Find where the given text appears and provide that cell's center as [x, y] coordinate. 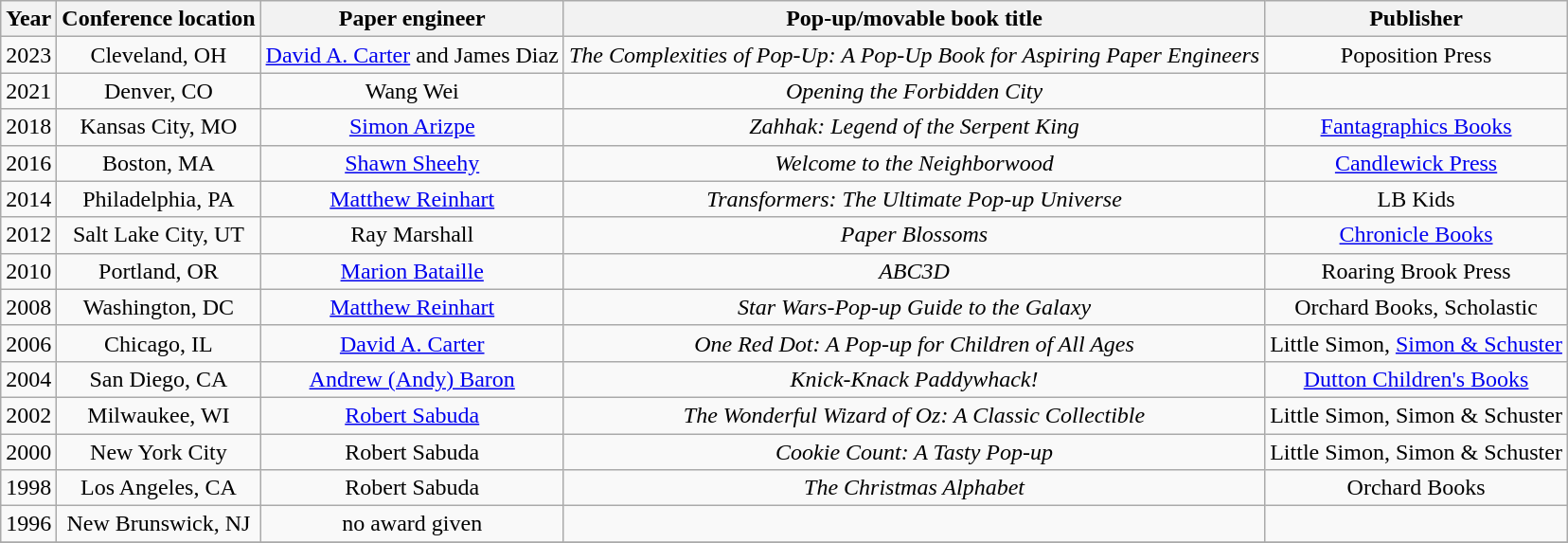
Chronicle Books [1417, 235]
Marion Bataille [412, 271]
2010 [28, 271]
Washington, DC [159, 307]
no award given [412, 524]
Cleveland, OH [159, 55]
Salt Lake City, UT [159, 235]
Kansas City, MO [159, 127]
2008 [28, 307]
Candlewick Press [1417, 163]
The Complexities of Pop-Up: A Pop-Up Book for Aspiring Paper Engineers [914, 55]
Orchard Books, Scholastic [1417, 307]
Knick-Knack Paddywhack! [914, 379]
2016 [28, 163]
Welcome to the Neighborwood [914, 163]
Wang Wei [412, 91]
Transformers: The Ultimate Pop-up Universe [914, 199]
Zahhak: Legend of the Serpent King [914, 127]
2014 [28, 199]
ABC3D [914, 271]
2000 [28, 452]
Opening the Forbidden City [914, 91]
2004 [28, 379]
Milwaukee, WI [159, 415]
David A. Carter and James Diaz [412, 55]
Boston, MA [159, 163]
Paper Blossoms [914, 235]
Ray Marshall [412, 235]
Cookie Count: A Tasty Pop-up [914, 452]
Shawn Sheehy [412, 163]
2023 [28, 55]
Philadelphia, PA [159, 199]
Publisher [1417, 19]
2018 [28, 127]
Paper engineer [412, 19]
Star Wars-Pop-up Guide to the Galaxy [914, 307]
The Wonderful Wizard of Oz: A Classic Collectible [914, 415]
New York City [159, 452]
Conference location [159, 19]
The Christmas Alphabet [914, 488]
Andrew (Andy) Baron [412, 379]
Simon Arizpe [412, 127]
Chicago, IL [159, 343]
2006 [28, 343]
Year [28, 19]
New Brunswick, NJ [159, 524]
Denver, CO [159, 91]
Orchard Books [1417, 488]
Fantagraphics Books [1417, 127]
Pop-up/movable book title [914, 19]
1996 [28, 524]
2012 [28, 235]
San Diego, CA [159, 379]
Dutton Children's Books [1417, 379]
David A. Carter [412, 343]
Poposition Press [1417, 55]
Los Angeles, CA [159, 488]
2002 [28, 415]
Portland, OR [159, 271]
One Red Dot: A Pop-up for Children of All Ages [914, 343]
Roaring Brook Press [1417, 271]
2021 [28, 91]
LB Kids [1417, 199]
1998 [28, 488]
